Return the (x, y) coordinate for the center point of the cell that contains the specified text.  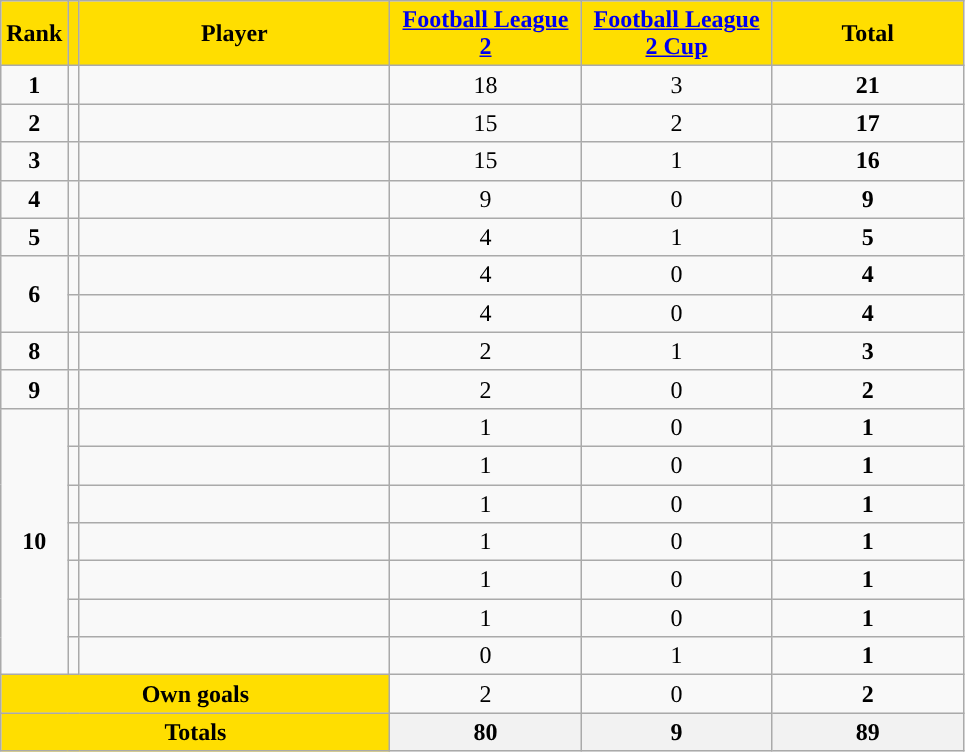
Player (234, 34)
10 (34, 541)
16 (868, 161)
Total (868, 34)
8 (34, 351)
Totals (196, 732)
80 (486, 732)
18 (486, 85)
21 (868, 85)
Football League 2 Cup (676, 34)
17 (868, 123)
6 (34, 294)
89 (868, 732)
Own goals (196, 694)
Rank (34, 34)
Football League 2 (486, 34)
